Search for the cell housing the specified text and yield its (X, Y) center coordinate. 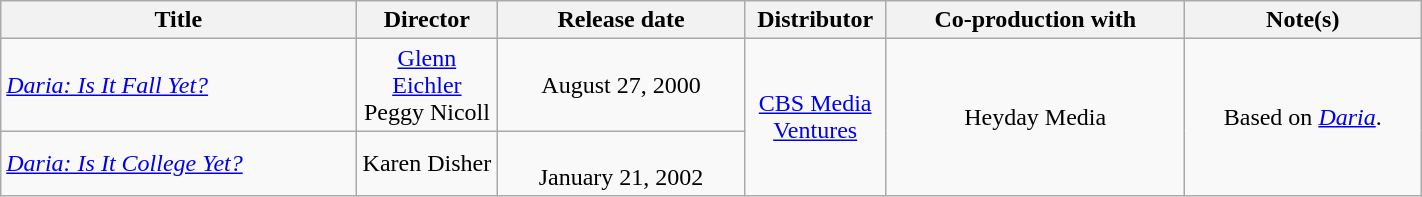
Daria: Is It College Yet? (178, 164)
Director (427, 20)
August 27, 2000 (621, 85)
Daria: Is It Fall Yet? (178, 85)
Note(s) (1302, 20)
Co-production with (1035, 20)
Title (178, 20)
CBS Media Ventures (815, 118)
Distributor (815, 20)
January 21, 2002 (621, 164)
Glenn EichlerPeggy Nicoll (427, 85)
Based on Daria. (1302, 118)
Heyday Media (1035, 118)
Release date (621, 20)
Karen Disher (427, 164)
